Pinpoint the cell where the given text exists, returning its [X, Y] midpoint coordinate. 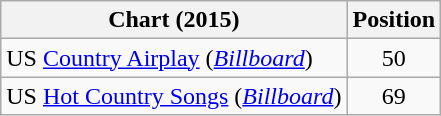
Chart (2015) [174, 20]
50 [394, 58]
US Hot Country Songs (Billboard) [174, 96]
US Country Airplay (Billboard) [174, 58]
Position [394, 20]
69 [394, 96]
